Provide the [X, Y] coordinate of the cell's center where the given text is located.  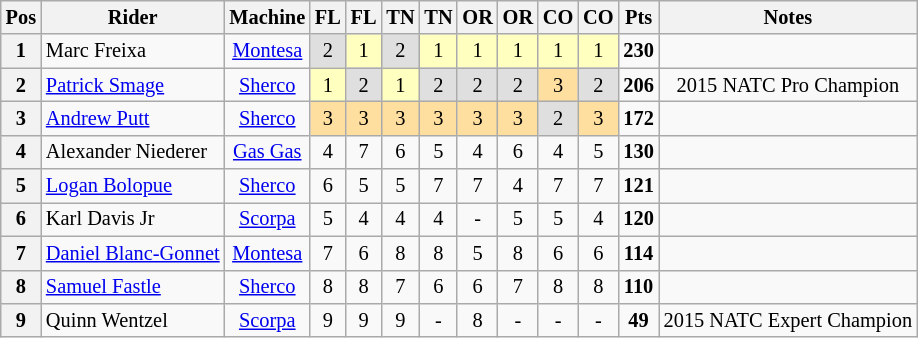
206 [638, 85]
Patrick Smage [132, 85]
130 [638, 152]
Rider [132, 17]
121 [638, 186]
Machine [267, 17]
Samuel Fastle [132, 287]
Logan Bolopue [132, 186]
Marc Freixa [132, 51]
2015 NATC Pro Champion [788, 85]
Gas Gas [267, 152]
49 [638, 320]
120 [638, 219]
Daniel Blanc-Gonnet [132, 253]
110 [638, 287]
Alexander Niederer [132, 152]
Pts [638, 17]
Andrew Putt [132, 118]
2015 NATC Expert Champion [788, 320]
172 [638, 118]
114 [638, 253]
Quinn Wentzel [132, 320]
230 [638, 51]
Pos [21, 17]
Karl Davis Jr [132, 219]
Notes [788, 17]
